Scan for the cell matching the given text and deliver its (x, y) coordinate at center. 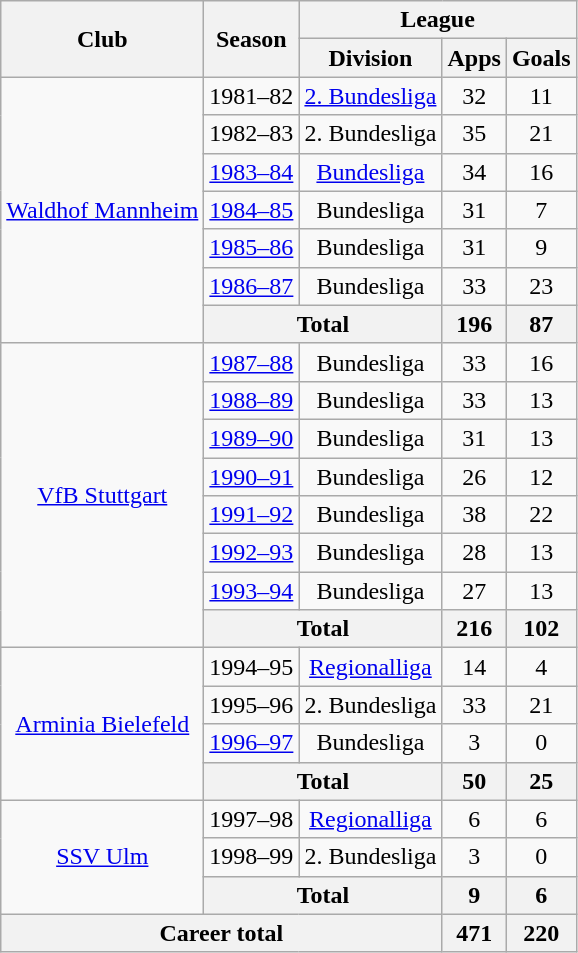
1995–96 (252, 705)
Goals (541, 58)
25 (541, 781)
League (438, 20)
11 (541, 96)
1992–93 (252, 553)
1981–82 (252, 96)
50 (474, 781)
12 (541, 477)
Division (370, 58)
216 (474, 629)
14 (474, 667)
Waldhof Mannheim (102, 210)
7 (541, 210)
1988–89 (252, 400)
Season (252, 39)
28 (474, 553)
1993–94 (252, 591)
VfB Stuttgart (102, 495)
102 (541, 629)
34 (474, 172)
220 (541, 933)
1998–99 (252, 857)
1982–83 (252, 134)
26 (474, 477)
1987–88 (252, 362)
1991–92 (252, 515)
32 (474, 96)
22 (541, 515)
1996–97 (252, 743)
1986–87 (252, 286)
1990–91 (252, 477)
87 (541, 324)
196 (474, 324)
38 (474, 515)
Arminia Bielefeld (102, 724)
1994–95 (252, 667)
Career total (222, 933)
1983–84 (252, 172)
Apps (474, 58)
1989–90 (252, 438)
35 (474, 134)
4 (541, 667)
Club (102, 39)
1985–86 (252, 248)
1997–98 (252, 819)
27 (474, 591)
1984–85 (252, 210)
471 (474, 933)
23 (541, 286)
SSV Ulm (102, 857)
